Provide the [x, y] coordinate of the cell's center where the given text is located.  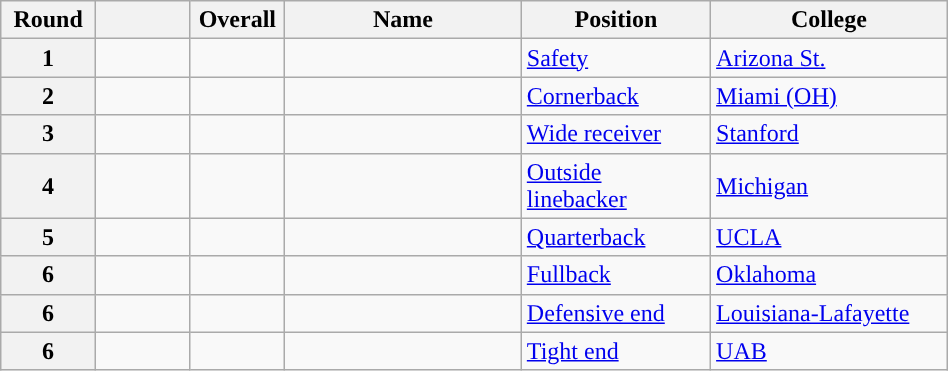
Name [404, 20]
Tight end [616, 351]
Arizona St. [830, 58]
1 [48, 58]
Louisiana-Lafayette [830, 313]
UAB [830, 351]
Cornerback [616, 96]
UCLA [830, 237]
Miami (OH) [830, 96]
College [830, 20]
2 [48, 96]
Position [616, 20]
Fullback [616, 275]
Safety [616, 58]
Stanford [830, 134]
5 [48, 237]
Round [48, 20]
Wide receiver [616, 134]
3 [48, 134]
Michigan [830, 186]
Oklahoma [830, 275]
Outside linebacker [616, 186]
Overall [238, 20]
Quarterback [616, 237]
4 [48, 186]
Defensive end [616, 313]
